Detect which cell encompasses the target text, then output its [x, y] center coordinate. 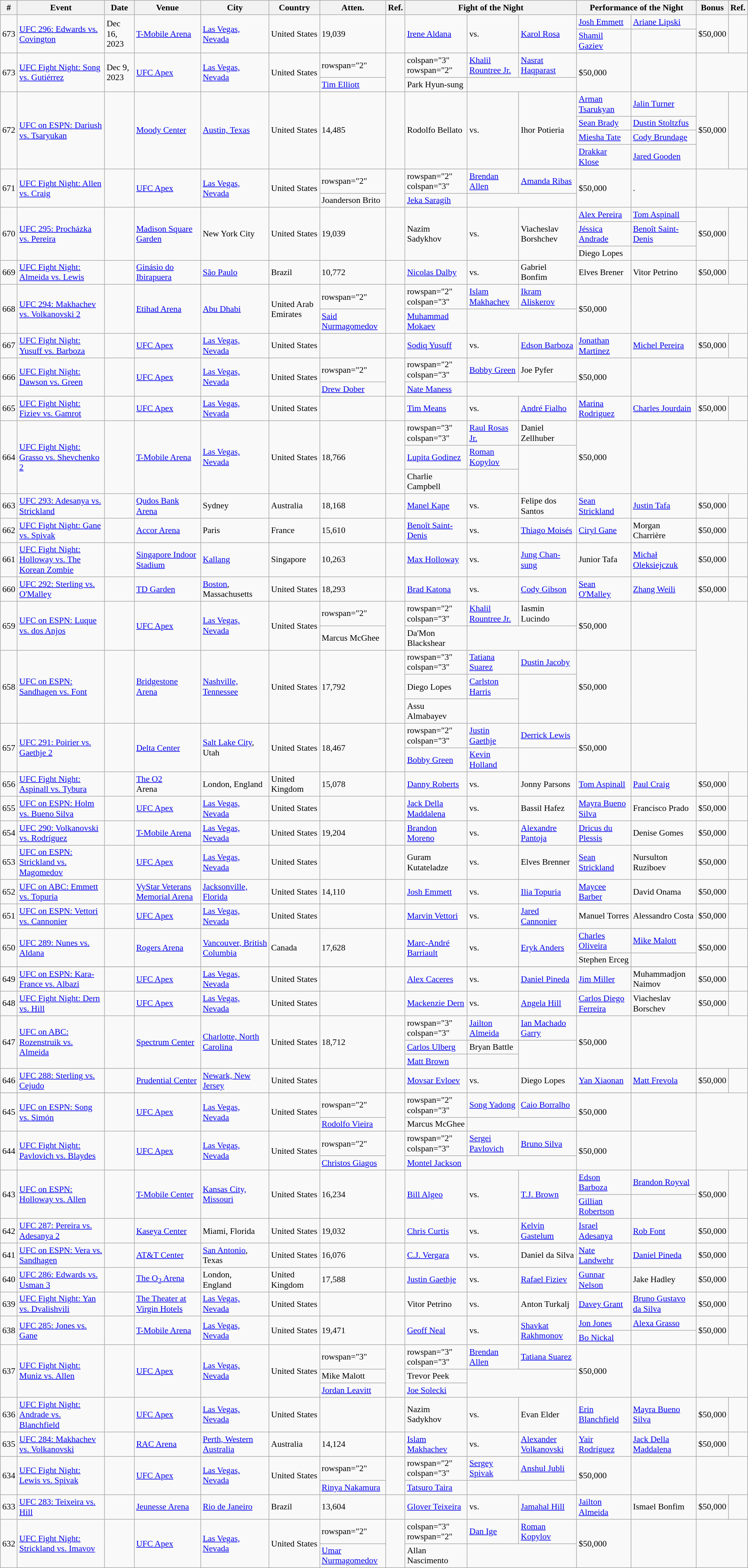
Thiago Moisés [547, 530]
United Arab Emirates [294, 309]
Gillian Robertson [604, 1206]
UFC 284: Makhachev vs. Volkanovski [61, 1444]
Prudential Center [168, 1080]
Danny Roberts [436, 785]
RAC Arena [168, 1444]
Venue [168, 8]
17,588 [353, 1280]
UFC on ESPN: Sandhagen vs. Font [61, 687]
Sydney [235, 506]
Dan Ige [493, 1532]
Assu Almabayev [436, 711]
UFC 294: Makhachev vs. Volkanovski 2 [61, 309]
Perth, Western Australia [235, 1444]
Marina Rodriguez [604, 408]
Kaseya Center [168, 1231]
The O2 Arena [168, 1280]
Charles Jourdain [664, 408]
Ilia Topuria [547, 892]
Canada [294, 948]
Irene Aldana [436, 34]
Cody Brundage [664, 138]
Jalin Turner [664, 104]
652 [9, 892]
Performance of the Night [637, 8]
Movsar Evloev [436, 1080]
Alex Caceres [436, 979]
Ikram Aliskerov [547, 297]
651 [9, 916]
Davey Grant [604, 1304]
UFC on ESPN: Kara-France vs. Albazi [61, 979]
Delta Center [168, 748]
Gabriel Bonfim [547, 273]
633 [9, 1507]
Jon Jones [604, 1324]
Elves Brener [604, 273]
Rodolfo Bellato [436, 130]
Ginásio do Ibirapuera [168, 273]
Charlie Campbell [436, 482]
Paul Craig [664, 785]
Ismael Bonfim [664, 1507]
David Onama [664, 892]
VyStar Veterans Memorial Arena [168, 892]
Sean O'Malley [604, 589]
668 [9, 309]
Boston, Massachusetts [235, 589]
Alexandre Pantoja [547, 833]
Drew Dober [353, 390]
Junior Tafa [604, 560]
17,628 [353, 948]
19,471 [353, 1331]
UFC on ESPN: Holm vs. Bueno Silva [61, 809]
Umar Nurmagomedov [353, 1556]
645 [9, 1112]
Ihor Potieria [547, 130]
UFC 296: Edwards vs. Covington [61, 34]
Jacksonville, Florida [235, 892]
Joanderson Brito [353, 201]
Israel Adesanya [604, 1231]
Daniel Zellhuber [547, 433]
UFC Fight Night: Lewis vs. Spivak [61, 1476]
Rinya Nakamura [353, 1488]
662 [9, 530]
Accor Arena [168, 530]
Said Nurmagomedov [353, 321]
San Antonio, Texas [235, 1255]
10,772 [353, 273]
669 [9, 273]
Kallang [235, 560]
UFC on ABC: Rozenstruik vs. Almeida [61, 1042]
642 [9, 1231]
Etihad Arena [168, 309]
638 [9, 1331]
672 [9, 130]
639 [9, 1304]
UFC 288: Sterling vs. Cejudo [61, 1080]
Miesha Tate [604, 138]
UFC 290: Volkanovski vs. Rodríguez [61, 833]
Manel Kape [436, 506]
Joe Pyfer [547, 370]
Bryan Battle [493, 1047]
Dustin Stoltzfus [664, 123]
Alessandro Costa [664, 916]
Muhammad Mokaev [436, 321]
Derrick Lewis [547, 735]
São Paulo [235, 273]
Geoff Neal [436, 1331]
Bruno Silva [547, 1143]
London,England [235, 1280]
637 [9, 1371]
19,204 [353, 833]
Matt Brown [436, 1062]
UFC on ESPN: Song vs. Simón [61, 1112]
Drakkar Klose [604, 157]
659 [9, 626]
15,610 [353, 530]
14,124 [353, 1444]
UFC on ESPN: Vettori vs. Cannonier [61, 916]
UFC Fight Night: Allen vs. Craig [61, 188]
Chris Curtis [436, 1231]
16,076 [353, 1255]
18,467 [353, 748]
Atten. [353, 8]
Kevin Holland [493, 760]
658 [9, 687]
Rodolfo Vieira [353, 1124]
Zhang Weili [664, 589]
Carlos Diego Ferreira [604, 1004]
Marvin Vettori [436, 916]
15,078 [353, 785]
Bo Nickal [604, 1338]
Dricus du Plessis [604, 833]
Singapore [294, 560]
Sodiq Yusuff [436, 345]
Elves Brenner [547, 863]
Raul Rosas Jr. [493, 433]
UFC Fight Night: Pavlovich vs. Blaydes [61, 1151]
635 [9, 1444]
London, England [235, 785]
Kelvin Gastelum [547, 1231]
UFC Fight Night: Almeida vs. Lewis [61, 273]
Glover Teixeira [436, 1507]
18,712 [353, 1042]
rowspan="3" [353, 1357]
Sergey Spivak [493, 1469]
Jeka Saragih [436, 201]
Jonny Parsons [547, 785]
Sean Brady [604, 123]
Stephen Erceg [604, 960]
UFC 286: Edwards vs. Usman 3 [61, 1280]
Michel Pereira [664, 345]
Lupita Godinez [436, 457]
New York City [235, 234]
Mackenzie Dern [436, 1004]
Jake Hadley [664, 1280]
666 [9, 377]
Sergei Pavlovich [493, 1143]
UFC Fight Night: Gane vs. Spivak [61, 530]
Charles Oliveira [604, 941]
Da'Mon Blackshear [436, 638]
Dustin Jacoby [547, 663]
Shamil Gaziev [604, 41]
632 [9, 1544]
Dec 9, 2023 [119, 73]
Spectrum Center [168, 1042]
Kansas City, Missouri [235, 1194]
Christos Giagos [353, 1163]
Felipe dos Santos [547, 506]
UFC Fight Night: Muniz vs. Allen [61, 1371]
Jordan Leavitt [353, 1391]
656 [9, 785]
UFC 292: Sterling vs. O'Malley [61, 589]
Rogers Arena [168, 948]
648 [9, 1004]
647 [9, 1042]
Trevor Peek [436, 1376]
Iasmin Lucindo [547, 614]
Rafael Fiziev [547, 1280]
Rob Font [664, 1231]
Bonus [712, 8]
UFC Fight Night: Holloway vs. The Korean Zombie [61, 560]
17,792 [353, 687]
UFC Fight Night: Yusuff vs. Barboza [61, 345]
655 [9, 809]
UFC on ESPN: Dariush vs. Tsaryukan [61, 130]
. [664, 188]
The Theater at Virgin Hotels [168, 1304]
AT&T Center [168, 1255]
Tim Elliott [353, 85]
UFC Fight Night: Yan vs. Dvalishvili [61, 1304]
UFC Fight Night: Andrade vs. Blanchfield [61, 1415]
Event [61, 8]
C.J. Vergara [436, 1255]
664 [9, 457]
18,766 [353, 457]
Anshul Jubli [547, 1469]
Alexander Volkanovski [547, 1444]
Michał Oleksiejczuk [664, 560]
Qudos Bank Arena [168, 506]
643 [9, 1194]
UFC 293: Adesanya vs. Strickland [61, 506]
657 [9, 748]
UFC Fight Night: Strickland vs. Imavov [61, 1544]
Dec 16, 2023 [119, 34]
Jared Cannonier [547, 916]
The O2Arena [168, 785]
Evan Elder [547, 1415]
Jéssica Andrade [604, 234]
Ciryl Gane [604, 530]
Cody Gibson [547, 589]
Madison Square Garden [168, 234]
UFC on ESPN: Vera vs. Sandhagen [61, 1255]
Carlston Harris [493, 687]
634 [9, 1476]
644 [9, 1151]
13,604 [353, 1507]
Daniel da Silva [547, 1255]
Montel Jackson [436, 1163]
Francisco Prado [664, 809]
Angela Hill [547, 1004]
Guram Kutateladze [436, 863]
UFC Fight Night: Dern vs. Hill [61, 1004]
UFC Fight Night: Aspinall vs. Tybura [61, 785]
Bruno Gustavo da Silva [664, 1304]
Manuel Torres [604, 916]
Justin Tafa [664, 506]
Alex Pereira [604, 215]
Singapore Indoor Stadium [168, 560]
663 [9, 506]
Allan Nascimento [436, 1556]
667 [9, 345]
Nicolas Dalby [436, 273]
Vancouver, British Columbia [235, 948]
Viacheslav Borschev [664, 1004]
Salt Lake City, Utah [235, 748]
Jamahal Hill [547, 1507]
Jim Miller [604, 979]
Anton Turkalj [547, 1304]
Ariane Lipski [664, 22]
Austin, Texas [235, 130]
Nate Landwehr [604, 1255]
UFC Fight Night: Dawson vs. Green [61, 377]
Muhammadjon Naimov [664, 979]
UFC 291: Poirier vs. Gaethje 2 [61, 748]
Abu Dhabi [235, 309]
Fight of the Night [491, 8]
653 [9, 863]
646 [9, 1080]
UFC Fight Night: Song vs. Gutiérrez [61, 73]
Caio Borralho [547, 1105]
Carlos Ulberg [436, 1047]
Viacheslav Borshchev [547, 234]
Bridgestone Arena [168, 687]
UFC on ESPN: Strickland vs. Magomedov [61, 863]
Nasrat Haqparast [547, 65]
660 [9, 589]
T-Mobile Center [168, 1194]
650 [9, 948]
Park Hyun-sung [436, 85]
Yan Xiaonan [604, 1080]
Alexa Grasso [664, 1324]
Amanda Ribas [547, 181]
Jared Gooden [664, 157]
Arman Tsarukyan [604, 104]
Marc-André Barriault [436, 948]
641 [9, 1255]
UFC on ESPN: Luque vs. dos Anjos [61, 626]
UFC 283: Teixeira vs. Hill [61, 1507]
UFC 289: Nunes vs. Aldana [61, 948]
18,168 [353, 506]
UFC on ABC: Emmett vs. Topuria [61, 892]
Miami, Florida [235, 1231]
TD Garden [168, 589]
Ian Machado Garry [547, 1028]
19,032 [353, 1231]
670 [9, 234]
Morgan Charrière [664, 530]
Matt Frevola [664, 1080]
14,110 [353, 892]
Joe Solecki [436, 1391]
Newark, New Jersey [235, 1080]
Karol Rosa [547, 34]
Nashville, Tennessee [235, 687]
# [9, 8]
10,263 [353, 560]
636 [9, 1415]
Brandon Moreno [436, 833]
Erin Blanchfield [604, 1415]
Yair Rodríguez [604, 1444]
UFC 295: Procházka vs. Pereira [61, 234]
Jeunesse Arena [168, 1507]
Jonathan Martinez [604, 345]
654 [9, 833]
UFC on ESPN: Holloway vs. Allen [61, 1194]
Bassil Hafez [547, 809]
Moody Center [168, 130]
UFC 285: Jones vs. Gane [61, 1331]
Shavkat Rakhmonov [547, 1331]
André Fialho [547, 408]
14,485 [353, 130]
City [235, 8]
Denise Gomes [664, 833]
Nate Maness [436, 390]
Tatsuro Taira [436, 1488]
Charlotte, North Carolina [235, 1042]
Maycee Barber [604, 892]
Brandon Royval [664, 1182]
Country [294, 8]
649 [9, 979]
Bill Algeo [436, 1194]
Eryk Anders [547, 948]
UFC Fight Night: Grasso vs. Shevchenko 2 [61, 457]
Max Holloway [436, 560]
Brad Katona [436, 589]
661 [9, 560]
Rio de Janeiro [235, 1507]
France [294, 530]
UFC 287: Pereira vs. Adesanya 2 [61, 1231]
640 [9, 1280]
671 [9, 188]
Jung Chan-sung [547, 560]
Song Yadong [493, 1105]
Nursulton Ruziboev [664, 863]
16,234 [353, 1194]
Gunnar Nelson [604, 1280]
Date [119, 8]
Paris [235, 530]
665 [9, 408]
T.J. Brown [547, 1194]
18,293 [353, 589]
Tim Means [436, 408]
UFC Fight Night: Fiziev vs. Gamrot [61, 408]
